Scan for the cell matching the given text and deliver its [X, Y] coordinate at center. 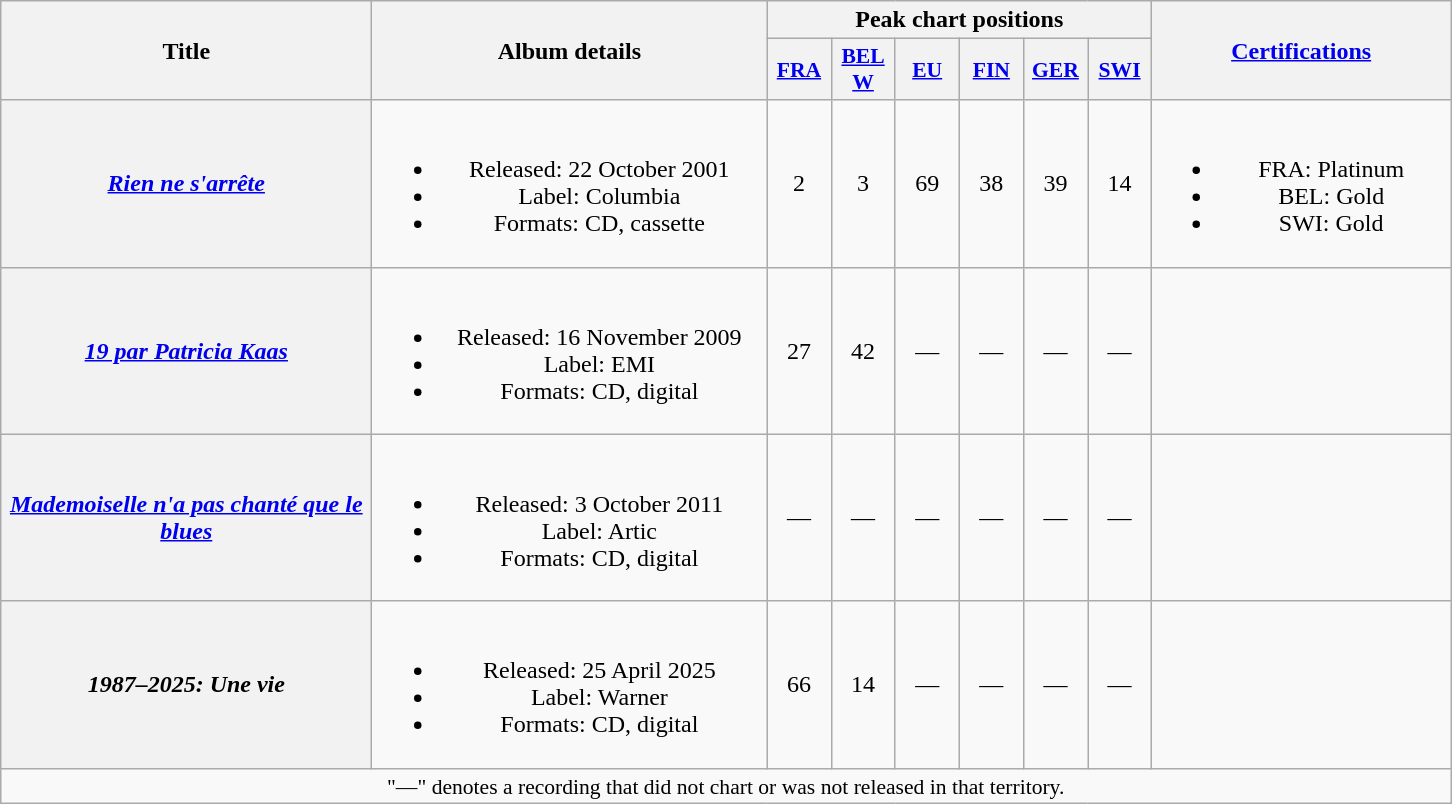
SWI [1120, 70]
Title [186, 50]
Peak chart positions [960, 20]
1987–2025: Une vie [186, 684]
GER [1055, 70]
Certifications [1302, 50]
Released: 22 October 2001Label: ColumbiaFormats: CD, cassette [570, 184]
27 [799, 350]
38 [991, 184]
69 [927, 184]
19 par Patricia Kaas [186, 350]
Released: 16 November 2009Label: EMIFormats: CD, digital [570, 350]
39 [1055, 184]
FIN [991, 70]
Released: 25 April 2025Label: WarnerFormats: CD, digital [570, 684]
EU [927, 70]
42 [863, 350]
2 [799, 184]
Album details [570, 50]
FRA [799, 70]
"—" denotes a recording that did not chart or was not released in that territory. [726, 786]
Mademoiselle n'a pas chanté que le blues [186, 518]
Rien ne s'arrête [186, 184]
Released: 3 October 2011Label: ArticFormats: CD, digital [570, 518]
66 [799, 684]
3 [863, 184]
FRA: PlatinumBEL: GoldSWI: Gold [1302, 184]
BEL W [863, 70]
